Determine the [x, y] coordinate at the center of the cell enclosing the given text.  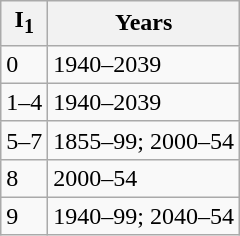
5–7 [24, 140]
1–4 [24, 102]
2000–54 [144, 178]
8 [24, 178]
0 [24, 64]
Years [144, 23]
I1 [24, 23]
9 [24, 216]
1940–99; 2040–54 [144, 216]
1855–99; 2000–54 [144, 140]
